Pinpoint the cell where the given text exists, returning its [X, Y] midpoint coordinate. 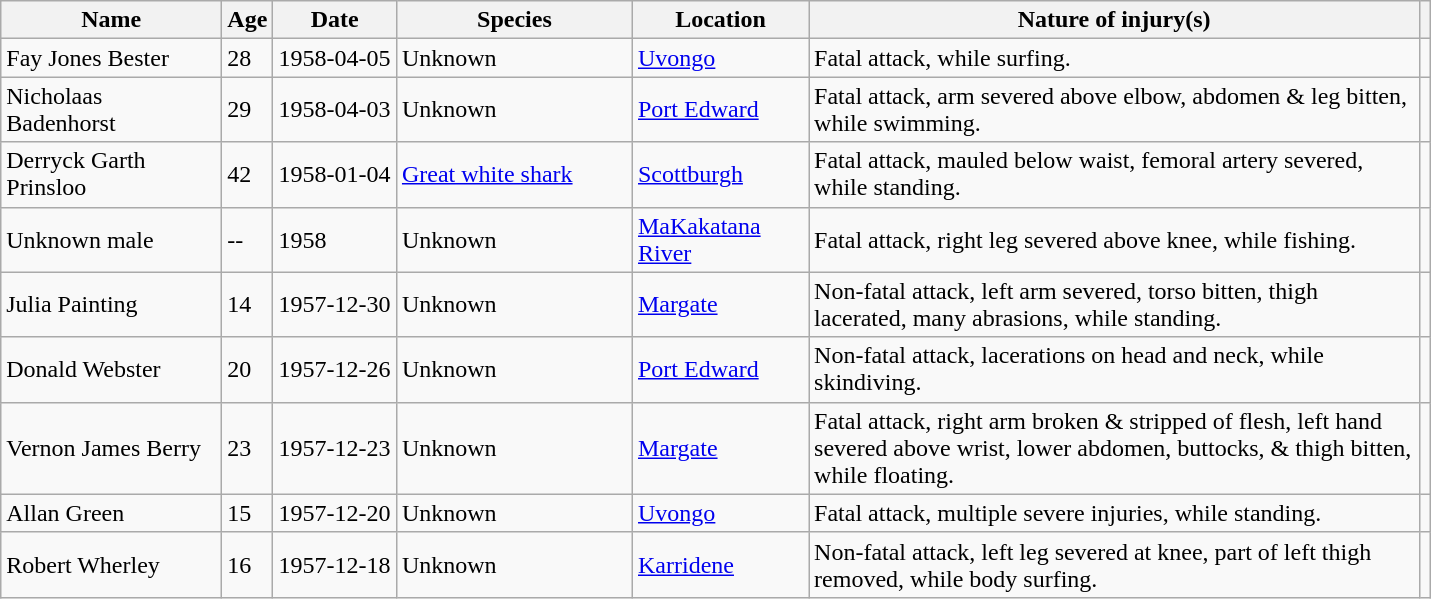
Fatal attack, multiple severe injuries, while standing. [1114, 513]
Name [112, 20]
Non-fatal attack, left leg severed at knee, part of left thigh removed, while body surfing. [1114, 564]
20 [248, 370]
Allan Green [112, 513]
Robert Wherley [112, 564]
16 [248, 564]
Karridene [720, 564]
15 [248, 513]
Fatal attack, right arm broken & stripped of flesh, left hand severed above wrist, lower abdomen, buttocks, & thigh bitten, while floating. [1114, 448]
Nature of injury(s) [1114, 20]
Fatal attack, while surfing. [1114, 58]
Scottburgh [720, 174]
28 [248, 58]
Age [248, 20]
Great white shark [514, 174]
Fatal attack, right leg severed above knee, while fishing. [1114, 240]
29 [248, 110]
Location [720, 20]
1957-12-18 [335, 564]
Unknown male [112, 240]
1957-12-23 [335, 448]
MaKakatana River [720, 240]
1958-04-05 [335, 58]
1958 [335, 240]
-- [248, 240]
Species [514, 20]
42 [248, 174]
14 [248, 304]
Derryck Garth Prinsloo [112, 174]
23 [248, 448]
Fay Jones Bester [112, 58]
1958-01-04 [335, 174]
Fatal attack, arm severed above elbow, abdomen & leg bitten, while swimming. [1114, 110]
1957-12-26 [335, 370]
1958-04-03 [335, 110]
Fatal attack, mauled below waist, femoral artery severed, while standing. [1114, 174]
Donald Webster [112, 370]
Non-fatal attack, lacerations on head and neck, while skindiving. [1114, 370]
Vernon James Berry [112, 448]
Julia Painting [112, 304]
Nicholaas Badenhorst [112, 110]
Non-fatal attack, left arm severed, torso bitten, thigh lacerated, many abrasions, while standing. [1114, 304]
1957-12-30 [335, 304]
Date [335, 20]
1957-12-20 [335, 513]
